Return the (x, y) coordinate for the center point of the cell that contains the specified text.  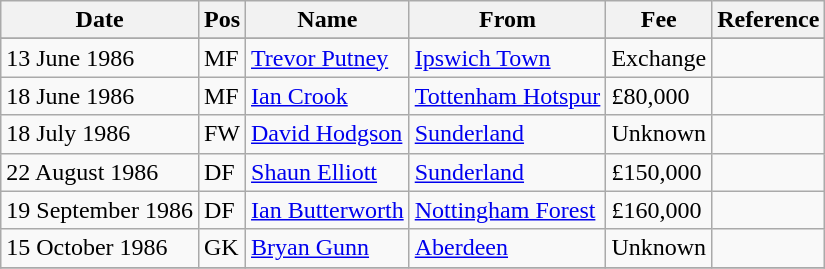
19 September 1986 (100, 210)
£80,000 (659, 96)
Name (328, 20)
£150,000 (659, 172)
Exchange (659, 58)
David Hodgson (328, 134)
Tottenham Hotspur (508, 96)
£160,000 (659, 210)
Date (100, 20)
From (508, 20)
Reference (768, 20)
13 June 1986 (100, 58)
Fee (659, 20)
Shaun Elliott (328, 172)
Ian Crook (328, 96)
Aberdeen (508, 248)
Ipswich Town (508, 58)
Ian Butterworth (328, 210)
FW (222, 134)
18 June 1986 (100, 96)
GK (222, 248)
18 July 1986 (100, 134)
22 August 1986 (100, 172)
Nottingham Forest (508, 210)
Bryan Gunn (328, 248)
Pos (222, 20)
15 October 1986 (100, 248)
Trevor Putney (328, 58)
